Find where the given text appears and provide that cell's center as [x, y] coordinate. 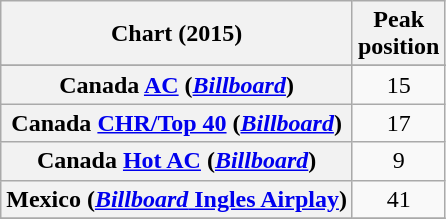
Canada CHR/Top 40 (Billboard) [177, 123]
Canada Hot AC (Billboard) [177, 161]
Mexico (Billboard Ingles Airplay) [177, 199]
Peak position [398, 34]
41 [398, 199]
Chart (2015) [177, 34]
15 [398, 85]
Canada AC (Billboard) [177, 85]
9 [398, 161]
17 [398, 123]
